Output the [X, Y] coordinate of the center of the cell containing the given text.  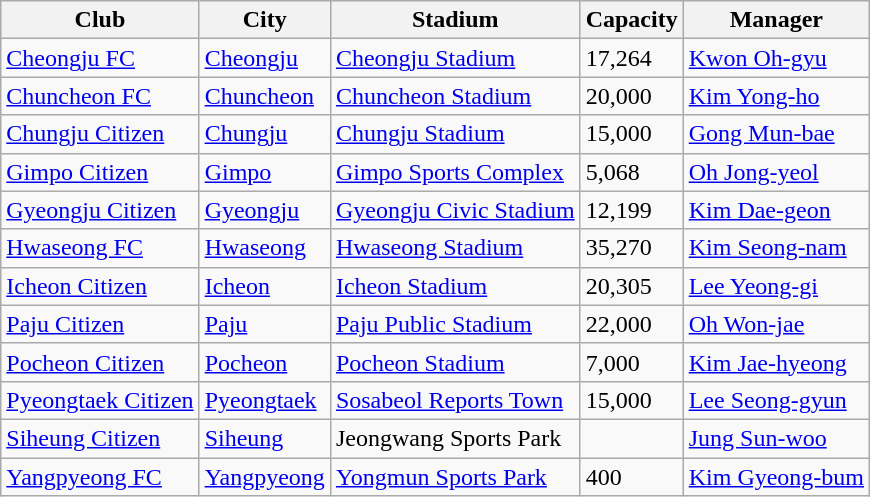
City [264, 20]
Kim Dae-geon [776, 210]
7,000 [632, 362]
Icheon Citizen [100, 286]
22,000 [632, 324]
20,000 [632, 96]
Manager [776, 20]
Capacity [632, 20]
Oh Won-jae [776, 324]
Chuncheon [264, 96]
Club [100, 20]
Paju Public Stadium [455, 324]
Pyeongtaek Citizen [100, 400]
5,068 [632, 172]
Stadium [455, 20]
17,264 [632, 58]
Chungju [264, 134]
Yangpyeong FC [100, 477]
Gimpo Sports Complex [455, 172]
Jeongwang Sports Park [455, 438]
Yangpyeong [264, 477]
Jung Sun-woo [776, 438]
Gyeongju Citizen [100, 210]
Pyeongtaek [264, 400]
Cheongju [264, 58]
Kim Jae-hyeong [776, 362]
Icheon Stadium [455, 286]
Oh Jong-yeol [776, 172]
Gong Mun-bae [776, 134]
Lee Yeong-gi [776, 286]
Chungju Stadium [455, 134]
12,199 [632, 210]
Paju Citizen [100, 324]
Pocheon [264, 362]
Chuncheon Stadium [455, 96]
Sosabeol Reports Town [455, 400]
Pocheon Stadium [455, 362]
Cheongju FC [100, 58]
Siheung Citizen [100, 438]
Hwaseong [264, 248]
Cheongju Stadium [455, 58]
35,270 [632, 248]
Gimpo Citizen [100, 172]
Kim Seong-nam [776, 248]
Gyeongju Civic Stadium [455, 210]
Kim Yong-ho [776, 96]
Siheung [264, 438]
Paju [264, 324]
Hwaseong Stadium [455, 248]
Icheon [264, 286]
Pocheon Citizen [100, 362]
Hwaseong FC [100, 248]
Gimpo [264, 172]
400 [632, 477]
Kim Gyeong-bum [776, 477]
Chuncheon FC [100, 96]
Kwon Oh-gyu [776, 58]
Yongmun Sports Park [455, 477]
Gyeongju [264, 210]
Lee Seong-gyun [776, 400]
Chungju Citizen [100, 134]
20,305 [632, 286]
